Output the (X, Y) coordinate of the center of the cell containing the given text.  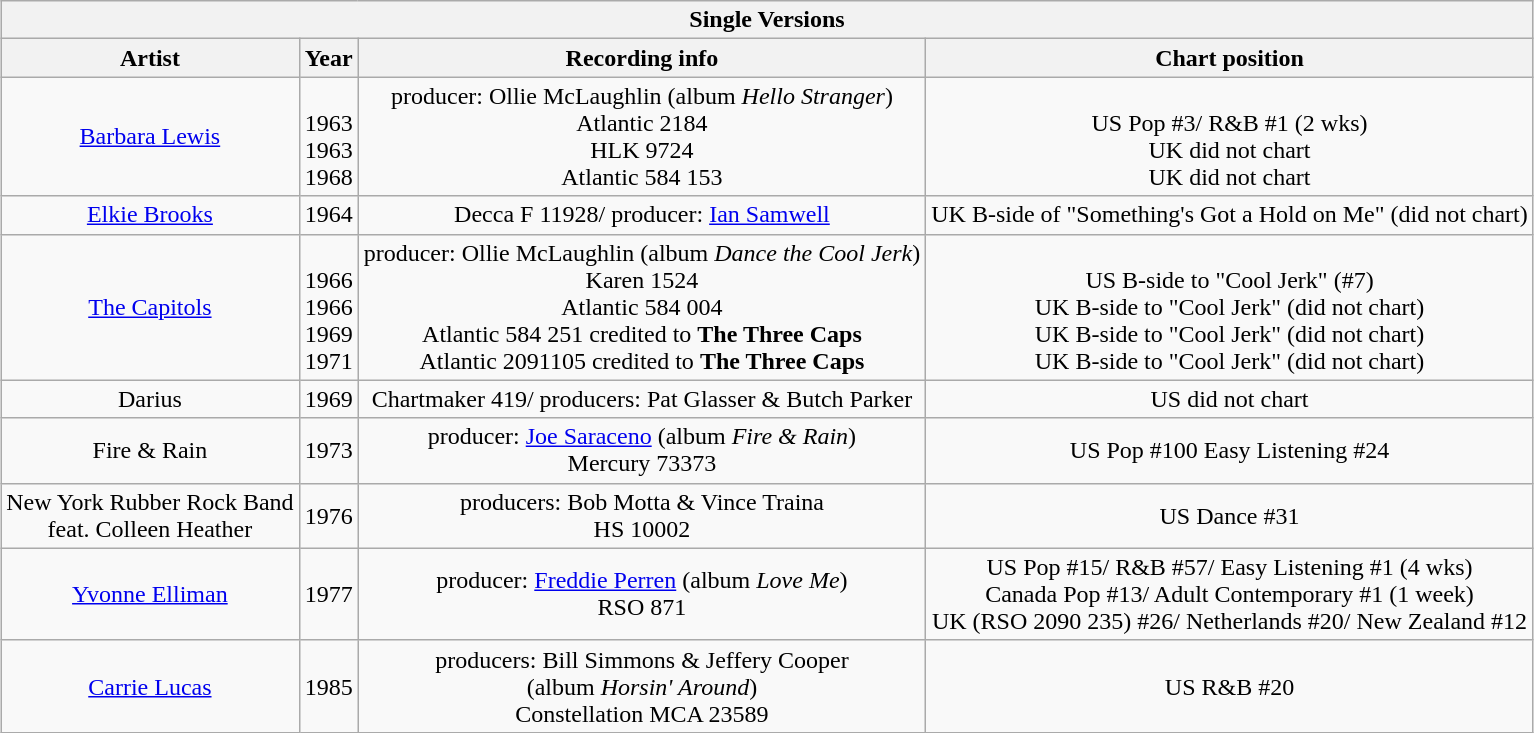
US Pop #100 Easy Listening #24 (1230, 450)
1976 (328, 516)
producer: Ollie McLaughlin (album Hello Stranger)Atlantic 2184 HLK 9724Atlantic 584 153 (642, 136)
producer: Joe Saraceno (album Fire & Rain)Mercury 73373 (642, 450)
producers: Bob Motta & Vince TrainaHS 10002 (642, 516)
US Dance #31 (1230, 516)
Chartmaker 419/ producers: Pat Glasser & Butch Parker (642, 399)
Recording info (642, 58)
Fire & Rain (150, 450)
US Pop #3/ R&B #1 (2 wks)UK did not chartUK did not chart (1230, 136)
1966196619691971 (328, 307)
Chart position (1230, 58)
producer: Freddie Perren (album Love Me)RSO 871 (642, 594)
1969 (328, 399)
1964 (328, 215)
Darius (150, 399)
196319631968 (328, 136)
Yvonne Elliman (150, 594)
US B-side to "Cool Jerk" (#7)UK B-side to "Cool Jerk" (did not chart)UK B-side to "Cool Jerk" (did not chart)UK B-side to "Cool Jerk" (did not chart) (1230, 307)
1977 (328, 594)
New York Rubber Rock Bandfeat. Colleen Heather (150, 516)
Artist (150, 58)
UK B-side of "Something's Got a Hold on Me" (did not chart) (1230, 215)
US Pop #15/ R&B #57/ Easy Listening #1 (4 wks)Canada Pop #13/ Adult Contemporary #1 (1 week)UK (RSO 2090 235) #26/ Netherlands #20/ New Zealand #12 (1230, 594)
US did not chart (1230, 399)
US R&B #20 (1230, 686)
1973 (328, 450)
producers: Bill Simmons & Jeffery Cooper(album Horsin' Around)Constellation MCA 23589 (642, 686)
1985 (328, 686)
The Capitols (150, 307)
Carrie Lucas (150, 686)
Elkie Brooks (150, 215)
Year (328, 58)
Decca F 11928/ producer: Ian Samwell (642, 215)
Single Versions (768, 20)
Barbara Lewis (150, 136)
